Determine the [x, y] coordinate at the center of the cell enclosing the given text.  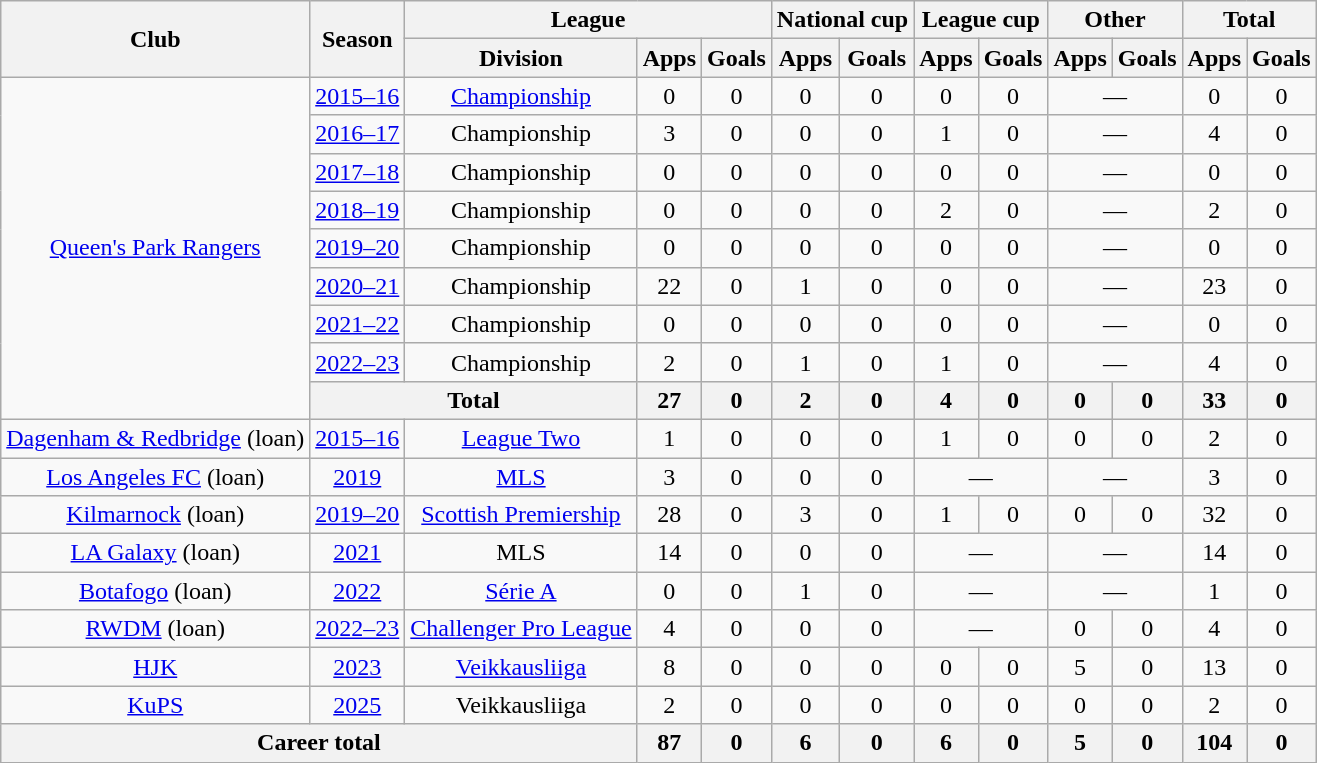
27 [669, 400]
2017–18 [358, 172]
Dagenham & Redbridge (loan) [156, 438]
2021–22 [358, 324]
13 [1214, 667]
23 [1214, 286]
2020–21 [358, 286]
2025 [358, 705]
33 [1214, 400]
Queen's Park Rangers [156, 248]
2019 [358, 477]
Botafogo (loan) [156, 591]
Challenger Pro League [521, 629]
Los Angeles FC (loan) [156, 477]
87 [669, 743]
Série A [521, 591]
League [588, 20]
Other [1115, 20]
2016–17 [358, 134]
2021 [358, 553]
32 [1214, 515]
Division [521, 58]
Kilmarnock (loan) [156, 515]
LA Galaxy (loan) [156, 553]
28 [669, 515]
2018–19 [358, 210]
Club [156, 39]
2022 [358, 591]
League cup [981, 20]
HJK [156, 667]
Season [358, 39]
Scottish Premiership [521, 515]
National cup [842, 20]
2023 [358, 667]
RWDM (loan) [156, 629]
League Two [521, 438]
Career total [319, 743]
8 [669, 667]
22 [669, 286]
KuPS [156, 705]
104 [1214, 743]
